From the cell containing the given text, extract its center point as (X, Y) coordinate. 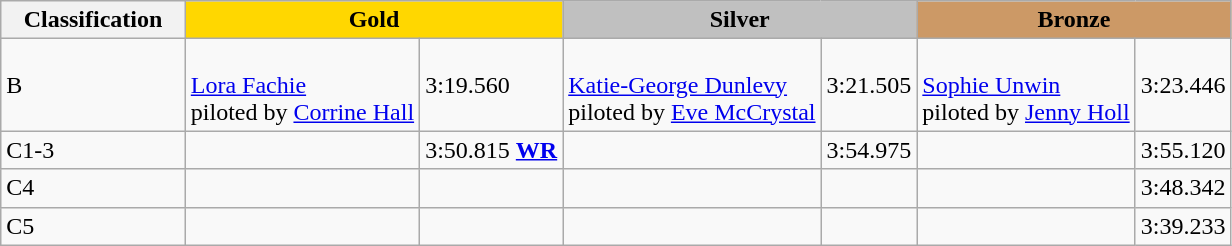
Bronze (1074, 20)
3:23.446 (1183, 85)
3:50.815 WR (492, 150)
3:21.505 (869, 85)
Classification (94, 20)
Lora Fachiepiloted by Corrine Hall (302, 85)
B (94, 85)
3:55.120 (1183, 150)
C4 (94, 188)
Katie-George Dunlevypiloted by Eve McCrystal (692, 85)
C5 (94, 226)
Sophie Unwinpiloted by Jenny Holl (1026, 85)
3:54.975 (869, 150)
Gold (374, 20)
Silver (740, 20)
3:19.560 (492, 85)
3:48.342 (1183, 188)
3:39.233 (1183, 226)
C1-3 (94, 150)
